Provide the [X, Y] coordinate of the cell's center where the given text is located.  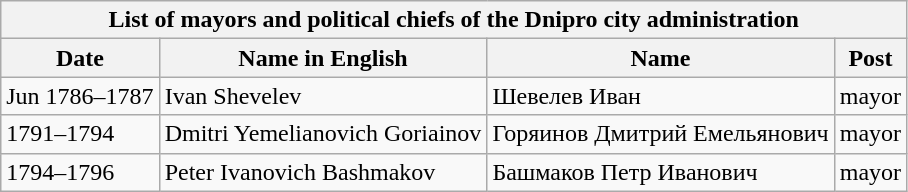
1794–1796 [80, 172]
Post [870, 58]
1791–1794 [80, 134]
Dmitri Yemelianovich Goriainov [323, 134]
Date [80, 58]
Name [660, 58]
Ivan Shevelev [323, 96]
List of mayors and political chiefs of the Dnipro city administration [454, 20]
Jun 1786–1787 [80, 96]
Башмаков Петр Иванович [660, 172]
Горяинов Дмитрий Емельянович [660, 134]
Name in English [323, 58]
Peter Ivanovich Bashmakov [323, 172]
Шевелев Иван [660, 96]
